Extract the (x, y) coordinate from the center of the cell holding the provided text.  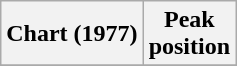
Peakposition (189, 34)
Chart (1977) (72, 34)
